Locate the cell with the specified text and output its (X, Y) center coordinate. 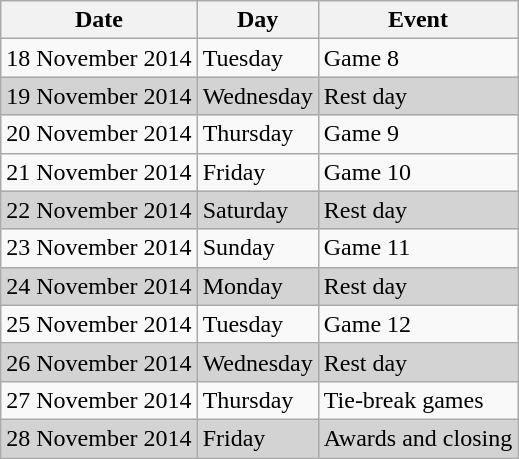
20 November 2014 (99, 134)
Game 8 (418, 58)
Date (99, 20)
Game 9 (418, 134)
22 November 2014 (99, 210)
Game 12 (418, 324)
19 November 2014 (99, 96)
Event (418, 20)
26 November 2014 (99, 362)
Day (258, 20)
24 November 2014 (99, 286)
18 November 2014 (99, 58)
Saturday (258, 210)
Tie-break games (418, 400)
23 November 2014 (99, 248)
27 November 2014 (99, 400)
Monday (258, 286)
Awards and closing (418, 438)
Sunday (258, 248)
21 November 2014 (99, 172)
28 November 2014 (99, 438)
Game 10 (418, 172)
Game 11 (418, 248)
25 November 2014 (99, 324)
